Detect which cell encompasses the target text, then output its [X, Y] center coordinate. 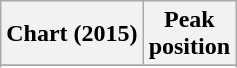
Peak position [189, 34]
Chart (2015) [72, 34]
